Find where the given text appears and provide that cell's center as (X, Y) coordinate. 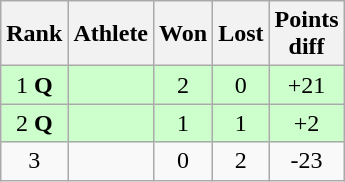
Pointsdiff (306, 34)
2 Q (34, 123)
+21 (306, 85)
Athlete (111, 34)
-23 (306, 161)
Lost (241, 34)
Won (184, 34)
Rank (34, 34)
3 (34, 161)
+2 (306, 123)
1 Q (34, 85)
